Search for the cell housing the specified text and yield its (x, y) center coordinate. 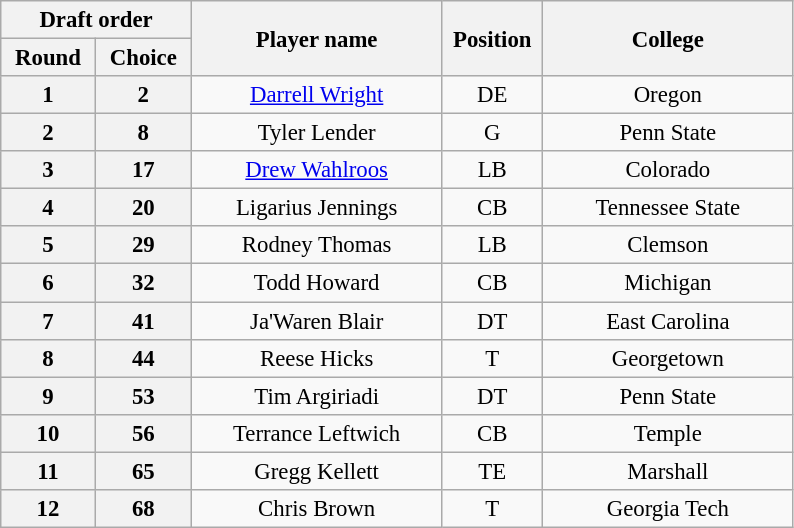
44 (143, 358)
Rodney Thomas (316, 245)
29 (143, 245)
Marshall (668, 471)
Ligarius Jennings (316, 208)
Todd Howard (316, 283)
Position (492, 38)
College (668, 38)
Georgetown (668, 358)
Oregon (668, 95)
East Carolina (668, 321)
32 (143, 283)
Reese Hicks (316, 358)
10 (48, 433)
20 (143, 208)
7 (48, 321)
Clemson (668, 245)
56 (143, 433)
41 (143, 321)
Chris Brown (316, 509)
12 (48, 509)
Choice (143, 58)
Draft order (96, 20)
17 (143, 170)
Temple (668, 433)
3 (48, 170)
5 (48, 245)
Michigan (668, 283)
Gregg Kellett (316, 471)
Round (48, 58)
53 (143, 396)
Drew Wahlroos (316, 170)
Tennessee State (668, 208)
4 (48, 208)
Ja'Waren Blair (316, 321)
TE (492, 471)
68 (143, 509)
11 (48, 471)
Tim Argiriadi (316, 396)
Player name (316, 38)
6 (48, 283)
G (492, 133)
DE (492, 95)
Colorado (668, 170)
1 (48, 95)
9 (48, 396)
Tyler Lender (316, 133)
Georgia Tech (668, 509)
65 (143, 471)
Terrance Leftwich (316, 433)
Darrell Wright (316, 95)
